Extract the [x, y] coordinate from the center of the cell holding the provided text.  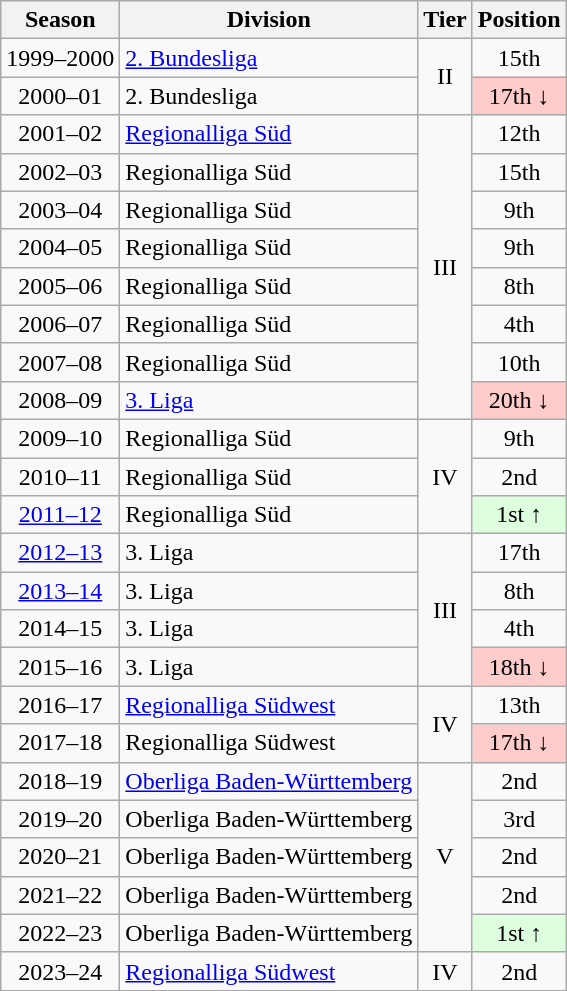
20th ↓ [519, 400]
V [446, 857]
Season [60, 20]
10th [519, 362]
2019–20 [60, 819]
Position [519, 20]
2015–16 [60, 667]
2005–06 [60, 286]
2013–14 [60, 591]
17th [519, 553]
2010–11 [60, 477]
2002–03 [60, 172]
2021–22 [60, 895]
2014–15 [60, 629]
2004–05 [60, 248]
2017–18 [60, 743]
2001–02 [60, 134]
2011–12 [60, 515]
2023–24 [60, 971]
2006–07 [60, 324]
12th [519, 134]
2016–17 [60, 705]
13th [519, 705]
2009–10 [60, 438]
2020–21 [60, 857]
2022–23 [60, 933]
Tier [446, 20]
2007–08 [60, 362]
1999–2000 [60, 58]
18th ↓ [519, 667]
II [446, 77]
3rd [519, 819]
2012–13 [60, 553]
2018–19 [60, 781]
2000–01 [60, 96]
2003–04 [60, 210]
Division [269, 20]
2008–09 [60, 400]
